Provide the (x, y) coordinate of the cell's center where the given text is located.  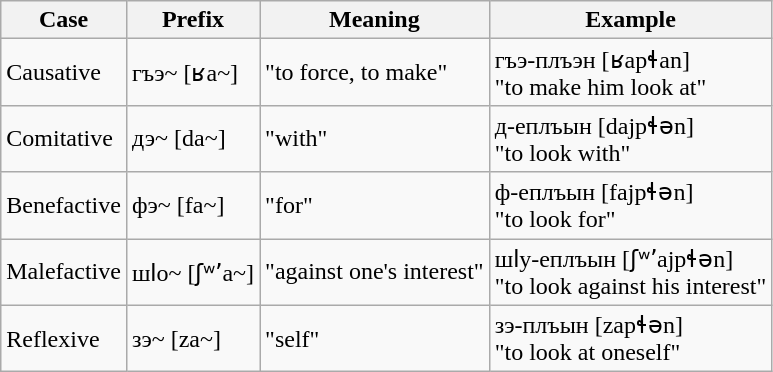
гъэ~ [ʁa~] (192, 72)
"for" (375, 206)
ф-еплъын [fajpɬən] "to look for" (630, 206)
"against one's interest" (375, 272)
Causative (64, 72)
Case (64, 20)
Prefix (192, 20)
"to force, to make" (375, 72)
Meaning (375, 20)
"self" (375, 338)
фэ~ [fa~] (192, 206)
д-еплъын [dajpɬən] "to look with" (630, 138)
зэ-плъын [zapɬən] "to look at oneself" (630, 338)
Malefactive (64, 272)
шӏу-еплъын [ʃʷʼajpɬən] "to look against his interest" (630, 272)
Reflexive (64, 338)
"with" (375, 138)
Benefactive (64, 206)
шӏо~ [ʃʷʼa~] (192, 272)
Example (630, 20)
дэ~ [da~] (192, 138)
зэ~ [za~] (192, 338)
гъэ-плъэн [ʁapɬan] "to make him look at" (630, 72)
Comitative (64, 138)
